Return [x, y] of the center of cell containing provided text 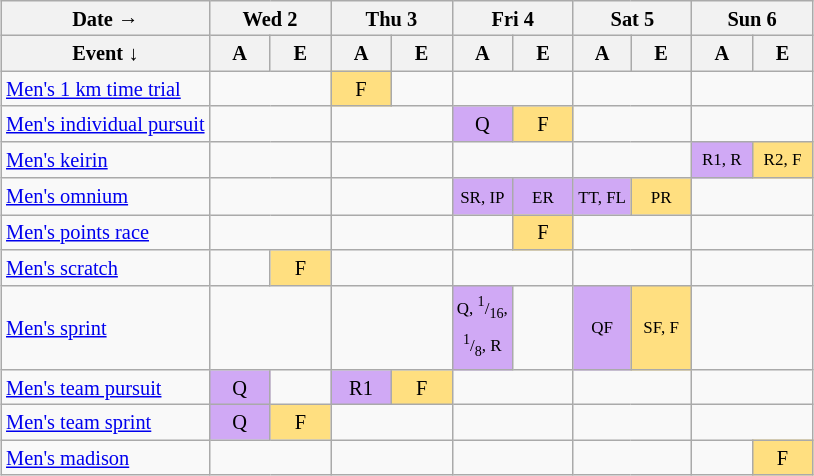
Men's points race [105, 232]
Q, 1/16, 1/8, R [482, 328]
Event ↓ [105, 54]
Men's madison [105, 458]
Men's individual pursuit [105, 124]
SR, IP [482, 196]
Sun 6 [752, 18]
Men's scratch [105, 268]
Thu 3 [392, 18]
Wed 2 [270, 18]
R1 [362, 388]
Men's team pursuit [105, 388]
PR [662, 196]
Men's omnium [105, 196]
SF, F [662, 328]
Men's team sprint [105, 422]
Men's sprint [105, 328]
R2, F [782, 160]
Fri 4 [512, 18]
QF [602, 328]
ER [544, 196]
R1, R [722, 160]
TT, FL [602, 196]
Men's keirin [105, 160]
Men's 1 km time trial [105, 88]
Date → [105, 18]
Sat 5 [632, 18]
